Identify which cell holds the provided text, then report its [x, y] central coordinate. 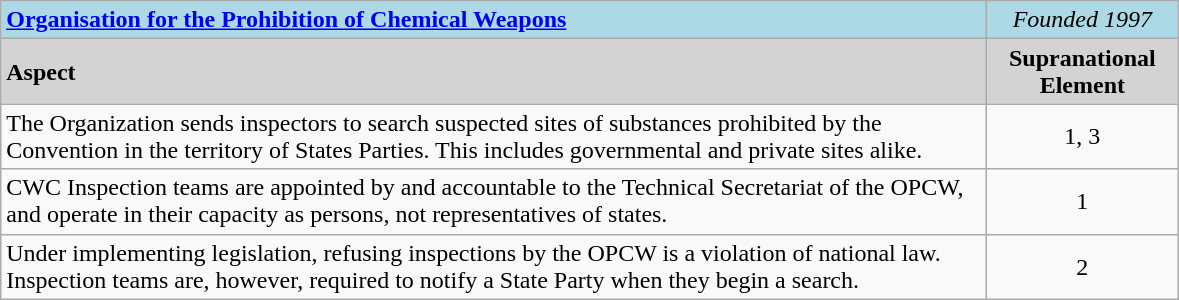
Founded 1997 [1082, 20]
1, 3 [1082, 136]
Supranational Element [1082, 72]
2 [1082, 266]
Organisation for the Prohibition of Chemical Weapons [494, 20]
Aspect [494, 72]
1 [1082, 202]
